Return (x, y) of the center of cell containing provided text 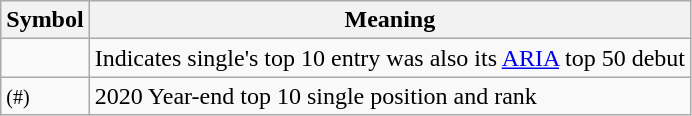
Meaning (390, 20)
2020 Year-end top 10 single position and rank (390, 96)
(#) (45, 96)
Symbol (45, 20)
Indicates single's top 10 entry was also its ARIA top 50 debut (390, 58)
